Return (X, Y) of the center of cell containing provided text 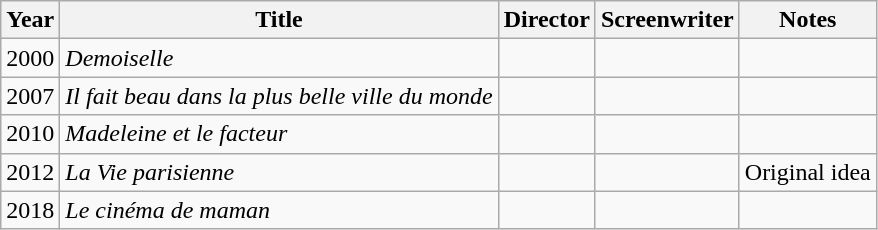
Le cinéma de maman (279, 210)
2012 (30, 172)
2010 (30, 134)
2000 (30, 58)
Director (546, 20)
Notes (808, 20)
La Vie parisienne (279, 172)
Title (279, 20)
Original idea (808, 172)
2018 (30, 210)
Il fait beau dans la plus belle ville du monde (279, 96)
2007 (30, 96)
Demoiselle (279, 58)
Year (30, 20)
Madeleine et le facteur (279, 134)
Screenwriter (667, 20)
